Pinpoint the cell where the given text exists, returning its [X, Y] midpoint coordinate. 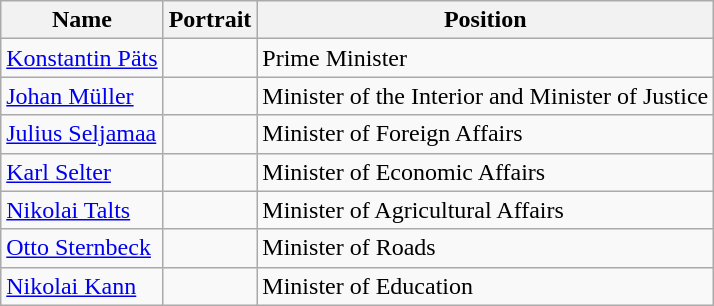
Minister of the Interior and Minister of Justice [486, 96]
Minister of Agricultural Affairs [486, 210]
Konstantin Päts [82, 58]
Otto Sternbeck [82, 248]
Minister of Foreign Affairs [486, 134]
Minister of Education [486, 286]
Minister of Economic Affairs [486, 172]
Nikolai Talts [82, 210]
Julius Seljamaa [82, 134]
Nikolai Kann [82, 286]
Karl Selter [82, 172]
Johan Müller [82, 96]
Name [82, 20]
Position [486, 20]
Portrait [210, 20]
Minister of Roads [486, 248]
Prime Minister [486, 58]
